For the text-containing cell, return its midpoint in [x, y] coordinate format. 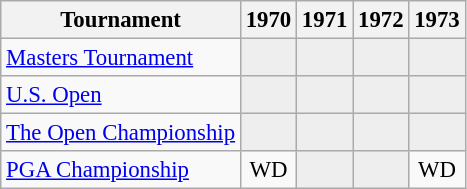
Tournament [121, 20]
1972 [381, 20]
1970 [268, 20]
PGA Championship [121, 170]
1973 [437, 20]
1971 [325, 20]
The Open Championship [121, 133]
Masters Tournament [121, 58]
U.S. Open [121, 95]
